Extract the (X, Y) coordinate from the center of the cell holding the provided text.  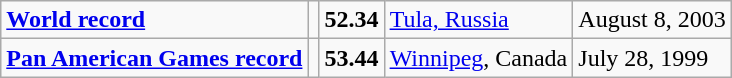
World record (154, 20)
52.34 (352, 20)
August 8, 2003 (652, 20)
Tula, Russia (478, 20)
Pan American Games record (154, 58)
Winnipeg, Canada (478, 58)
July 28, 1999 (652, 58)
53.44 (352, 58)
